Locate the cell with the specified text and output its [x, y] center coordinate. 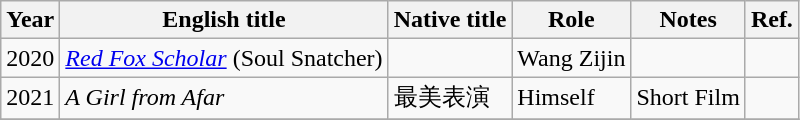
最美表演 [450, 98]
Notes [688, 20]
Wang Zijin [572, 58]
Native title [450, 20]
A Girl from Afar [224, 98]
Role [572, 20]
Himself [572, 98]
2021 [30, 98]
Short Film [688, 98]
Year [30, 20]
2020 [30, 58]
Ref. [772, 20]
Red Fox Scholar (Soul Snatcher) [224, 58]
English title [224, 20]
